From the cell containing the given text, extract its center point as (X, Y) coordinate. 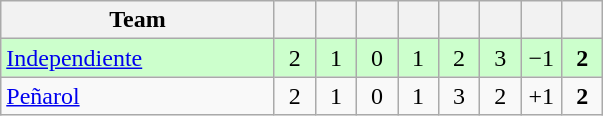
Team (138, 20)
Independiente (138, 58)
−1 (542, 58)
Peñarol (138, 96)
+1 (542, 96)
